Pinpoint the cell where the given text exists, returning its (X, Y) midpoint coordinate. 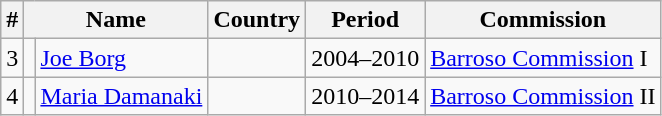
2004–2010 (366, 58)
4 (12, 96)
Commission (543, 20)
Barroso Commission II (543, 96)
Joe Borg (122, 58)
Name (116, 20)
# (12, 20)
3 (12, 58)
Period (366, 20)
2010–2014 (366, 96)
Country (257, 20)
Barroso Commission I (543, 58)
Maria Damanaki (122, 96)
